Return the (x, y) coordinate for the center point of the cell that contains the specified text.  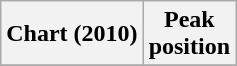
Chart (2010) (72, 34)
Peakposition (189, 34)
